From the cell containing the given text, extract its center point as (x, y) coordinate. 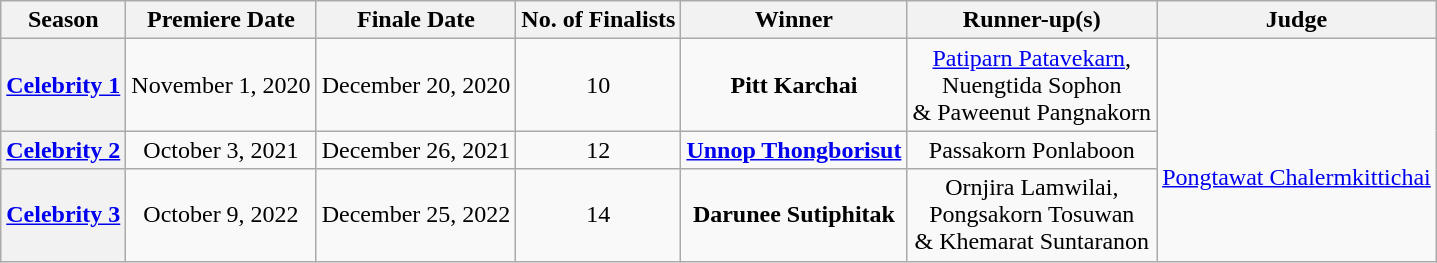
Unnop Thongborisut (794, 150)
October 9, 2022 (221, 215)
November 1, 2020 (221, 85)
Ornjira Lamwilai, Pongsakorn Tosuwan & Khemarat Suntaranon (1032, 215)
Season (64, 20)
Winner (794, 20)
December 26, 2021 (416, 150)
12 (598, 150)
December 20, 2020 (416, 85)
No. of Finalists (598, 20)
Runner-up(s) (1032, 20)
Celebrity 3 (64, 215)
Pongtawat Chalermkittichai (1297, 150)
Patiparn Patavekarn, Nuengtida Sophon & Paweenut Pangnakorn (1032, 85)
10 (598, 85)
Passakorn Ponlaboon (1032, 150)
Celebrity 1 (64, 85)
October 3, 2021 (221, 150)
Pitt Karchai (794, 85)
Darunee Sutiphitak (794, 215)
14 (598, 215)
Celebrity 2 (64, 150)
December 25, 2022 (416, 215)
Premiere Date (221, 20)
Finale Date (416, 20)
Judge (1297, 20)
